Locate the cell with the specified text and output its (X, Y) center coordinate. 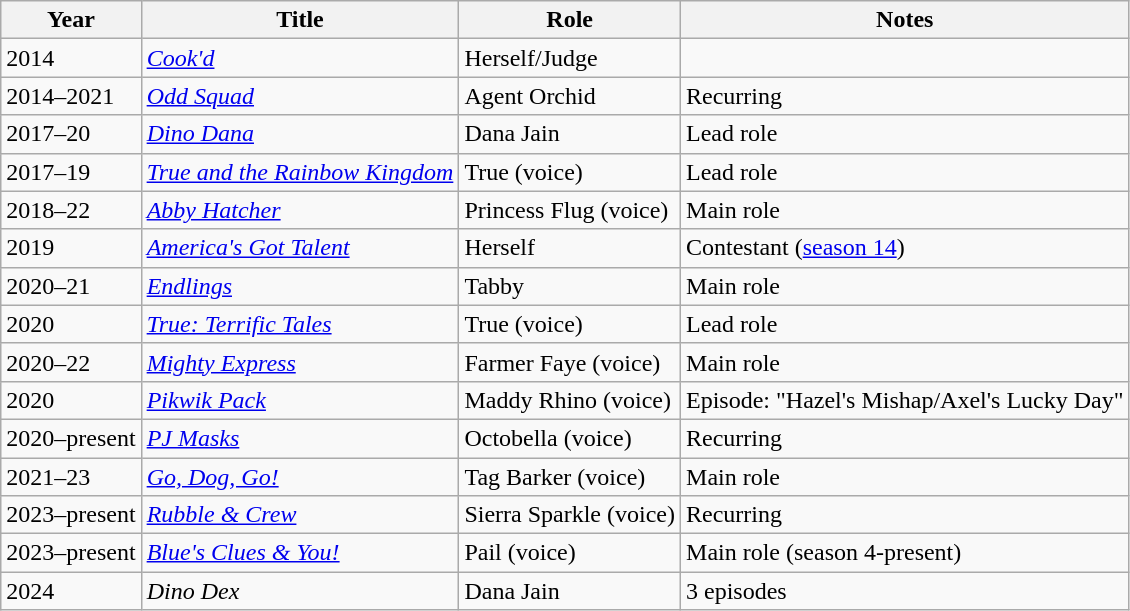
Rubble & Crew (300, 515)
Episode: "Hazel's Mishap/Axel's Lucky Day" (906, 400)
Maddy Rhino (voice) (570, 400)
PJ Masks (300, 438)
2020–21 (71, 286)
Agent Orchid (570, 96)
Title (300, 20)
2020–present (71, 438)
2014–2021 (71, 96)
Princess Flug (voice) (570, 210)
3 episodes (906, 591)
2018–22 (71, 210)
Role (570, 20)
2014 (71, 58)
2017–20 (71, 134)
Abby Hatcher (300, 210)
Tabby (570, 286)
Octobella (voice) (570, 438)
Contestant (season 14) (906, 248)
Tag Barker (voice) (570, 477)
Odd Squad (300, 96)
Pikwik Pack (300, 400)
Mighty Express (300, 362)
2020–22 (71, 362)
Sierra Sparkle (voice) (570, 515)
America's Got Talent (300, 248)
Notes (906, 20)
Year (71, 20)
Dino Dana (300, 134)
Dino Dex (300, 591)
True and the Rainbow Kingdom (300, 172)
2019 (71, 248)
Pail (voice) (570, 553)
Blue's Clues & You! (300, 553)
Go, Dog, Go! (300, 477)
True: Terrific Tales (300, 324)
Herself/Judge (570, 58)
2017–19 (71, 172)
Farmer Faye (voice) (570, 362)
Main role (season 4-present) (906, 553)
2021–23 (71, 477)
2024 (71, 591)
Herself (570, 248)
Cook'd (300, 58)
Endlings (300, 286)
